Return the [X, Y] coordinate for the center point of the cell that contains the specified text.  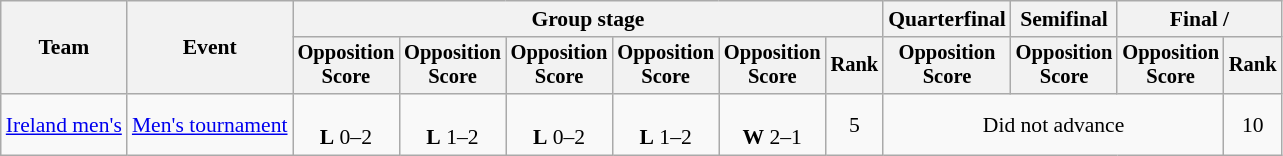
W 2–1 [772, 124]
Semifinal [1064, 19]
Did not advance [1054, 124]
Event [210, 48]
Quarterfinal [947, 19]
Team [64, 48]
5 [855, 124]
Men's tournament [210, 124]
10 [1253, 124]
Ireland men's [64, 124]
Final / [1199, 19]
Group stage [588, 19]
